Provide the [X, Y] coordinate of the cell's center where the given text is located.  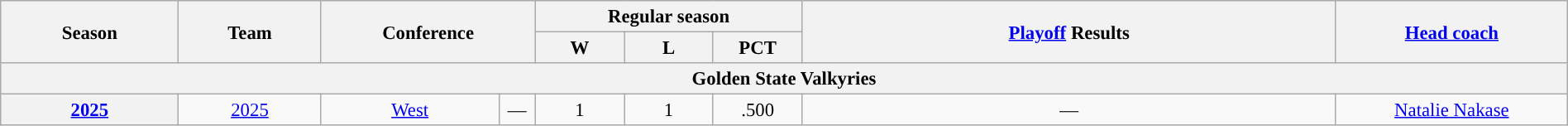
Conference [428, 31]
West [410, 110]
.500 [758, 110]
Season [89, 31]
Team [250, 31]
Head coach [1451, 31]
Regular season [668, 17]
Golden State Valkyries [784, 79]
W [580, 48]
L [669, 48]
PCT [758, 48]
Playoff Results [1069, 31]
Natalie Nakase [1451, 110]
